Locate the cell with the specified text and output its (x, y) center coordinate. 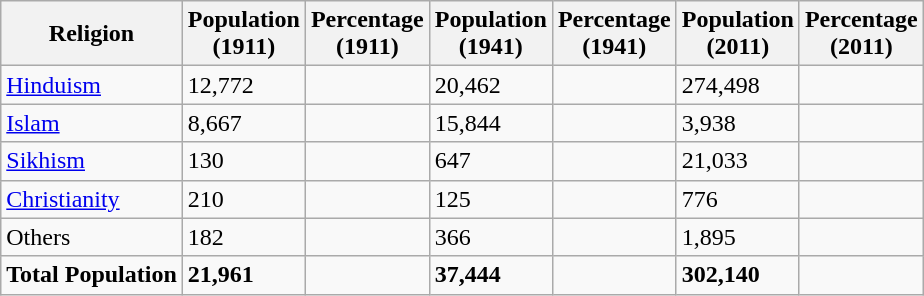
274,498 (738, 85)
Hinduism (92, 85)
210 (244, 199)
182 (244, 237)
15,844 (490, 123)
Percentage(2011) (861, 34)
Population(1941) (490, 34)
Others (92, 237)
1,895 (738, 237)
Christianity (92, 199)
776 (738, 199)
3,938 (738, 123)
21,033 (738, 161)
366 (490, 237)
Religion (92, 34)
Total Population (92, 275)
647 (490, 161)
Sikhism (92, 161)
Percentage(1911) (367, 34)
12,772 (244, 85)
302,140 (738, 275)
37,444 (490, 275)
21,961 (244, 275)
130 (244, 161)
Population(1911) (244, 34)
125 (490, 199)
Population(2011) (738, 34)
Islam (92, 123)
Percentage(1941) (614, 34)
8,667 (244, 123)
20,462 (490, 85)
